Identify which cell holds the provided text, then report its (x, y) central coordinate. 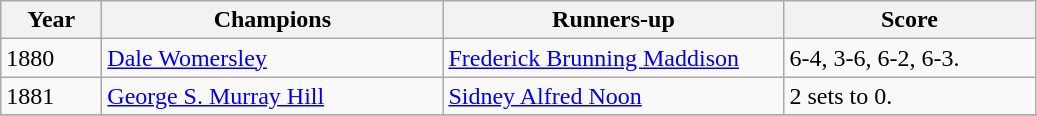
Runners-up (614, 20)
Year (52, 20)
1881 (52, 96)
2 sets to 0. (910, 96)
6-4, 3-6, 6-2, 6-3. (910, 58)
Score (910, 20)
Frederick Brunning Maddison (614, 58)
Champions (272, 20)
Dale Womersley (272, 58)
Sidney Alfred Noon (614, 96)
1880 (52, 58)
George S. Murray Hill (272, 96)
